Detect which cell encompasses the target text, then output its (x, y) center coordinate. 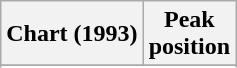
Peakposition (189, 34)
Chart (1993) (72, 34)
